Find where the given text appears and provide that cell's center as (X, Y) coordinate. 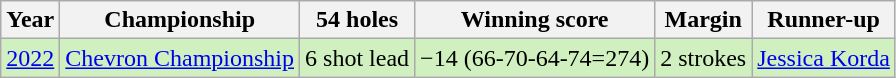
Championship (180, 20)
Year (30, 20)
−14 (66-70-64-74=274) (535, 58)
Chevron Championship (180, 58)
Margin (704, 20)
Jessica Korda (824, 58)
6 shot lead (358, 58)
Winning score (535, 20)
2022 (30, 58)
54 holes (358, 20)
2 strokes (704, 58)
Runner-up (824, 20)
